Identify which cell holds the provided text, then report its [X, Y] central coordinate. 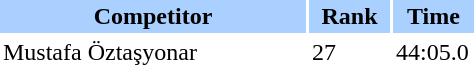
Time [434, 16]
Competitor [153, 16]
Rank [350, 16]
